Detect which cell encompasses the target text, then output its (X, Y) center coordinate. 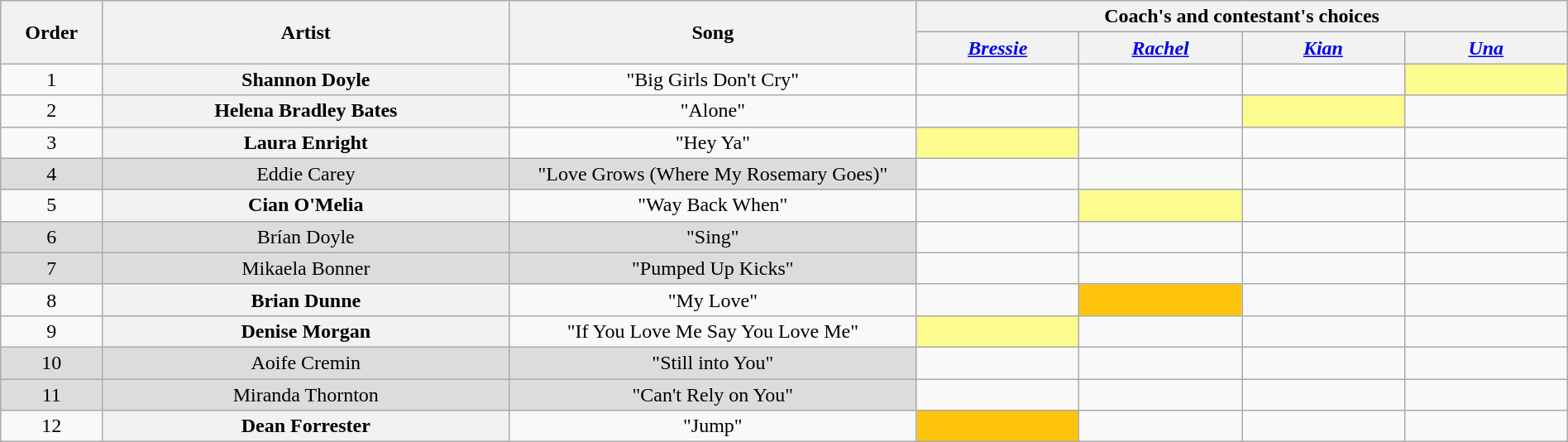
Dean Forrester (306, 426)
1 (51, 79)
"Alone" (713, 111)
"Pumped Up Kicks" (713, 268)
Laura Enright (306, 142)
"Love Grows (Where My Rosemary Goes)" (713, 174)
Rachel (1161, 48)
"If You Love Me Say You Love Me" (713, 331)
"Big Girls Don't Cry" (713, 79)
10 (51, 363)
"Hey Ya" (713, 142)
Shannon Doyle (306, 79)
5 (51, 205)
Aoife Cremin (306, 363)
Mikaela Bonner (306, 268)
Song (713, 32)
8 (51, 300)
4 (51, 174)
Una (1485, 48)
11 (51, 395)
Kian (1323, 48)
Coach's and contestant's choices (1242, 17)
"Sing" (713, 237)
3 (51, 142)
Artist (306, 32)
"My Love" (713, 300)
Bressie (997, 48)
Eddie Carey (306, 174)
Denise Morgan (306, 331)
"Way Back When" (713, 205)
"Can't Rely on You" (713, 395)
7 (51, 268)
6 (51, 237)
Order (51, 32)
2 (51, 111)
"Jump" (713, 426)
Brian Dunne (306, 300)
Brían Doyle (306, 237)
9 (51, 331)
Helena Bradley Bates (306, 111)
"Still into You" (713, 363)
Cian O'Melia (306, 205)
12 (51, 426)
Miranda Thornton (306, 395)
